Identify which cell holds the provided text, then report its [x, y] central coordinate. 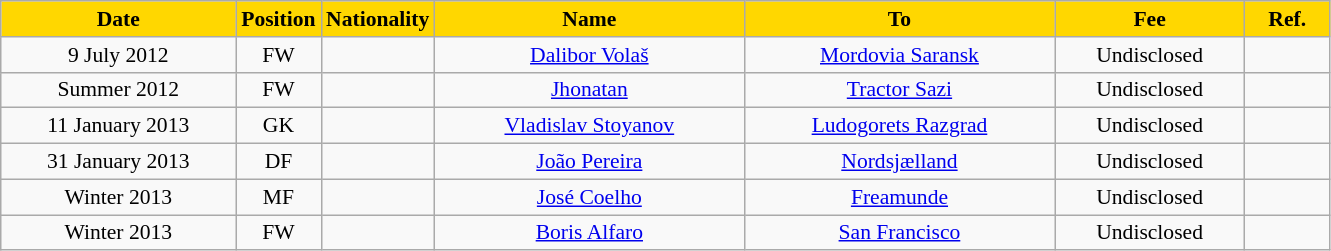
Position [278, 19]
Tractor Sazi [899, 90]
GK [278, 126]
Ref. [1288, 19]
Summer 2012 [118, 90]
MF [278, 197]
To [899, 19]
Name [589, 19]
Dalibor Volaš [589, 55]
31 January 2013 [118, 162]
Ludogorets Razgrad [899, 126]
San Francisco [899, 233]
Vladislav Stoyanov [589, 126]
Fee [1150, 19]
João Pereira [589, 162]
José Coelho [589, 197]
Freamunde [899, 197]
Date [118, 19]
9 July 2012 [118, 55]
Mordovia Saransk [899, 55]
Nationality [378, 19]
11 January 2013 [118, 126]
Jhonatan [589, 90]
DF [278, 162]
Nordsjælland [899, 162]
Boris Alfaro [589, 233]
